Capture the cell that displays the provided text and extract its (X, Y) central coordinate. 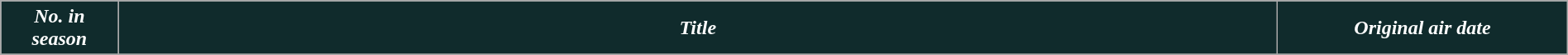
Original air date (1422, 28)
Title (698, 28)
No. inseason (60, 28)
